Scan for the cell matching the given text and deliver its [X, Y] coordinate at center. 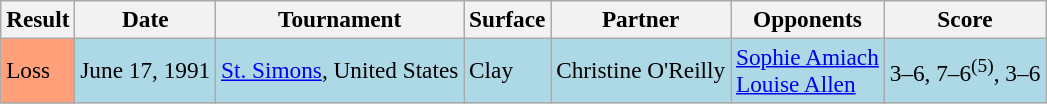
Result [38, 19]
Score [964, 19]
June 17, 1991 [146, 70]
Opponents [808, 19]
Tournament [340, 19]
Surface [508, 19]
Partner [641, 19]
St. Simons, United States [340, 70]
3–6, 7–6(5), 3–6 [964, 70]
Loss [38, 70]
Clay [508, 70]
Sophie Amiach Louise Allen [808, 70]
Date [146, 19]
Christine O'Reilly [641, 70]
